Capture the cell that displays the provided text and extract its (X, Y) central coordinate. 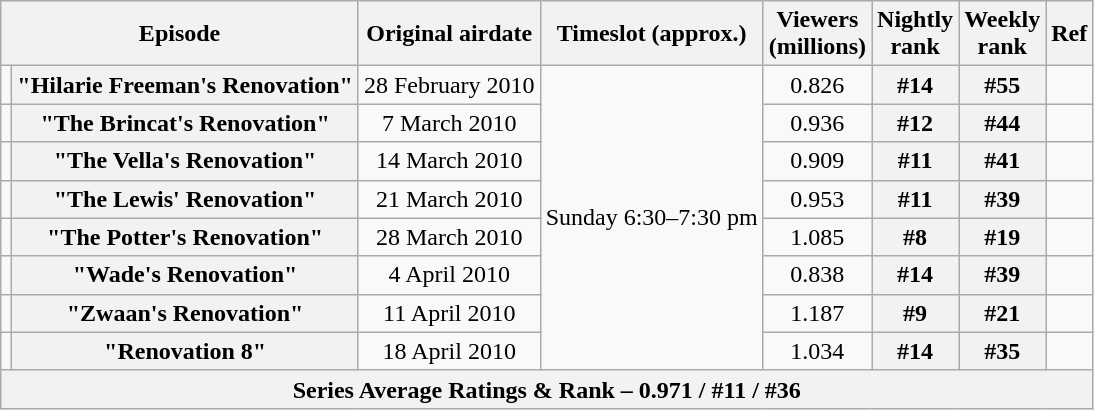
"Wade's Renovation" (186, 275)
Nightlyrank (916, 34)
#55 (1002, 85)
14 March 2010 (449, 161)
1.085 (817, 237)
21 March 2010 (449, 199)
#12 (916, 123)
#41 (1002, 161)
28 February 2010 (449, 85)
#19 (1002, 237)
18 April 2010 (449, 351)
Sunday 6:30–7:30 pm (652, 218)
28 March 2010 (449, 237)
#35 (1002, 351)
Series Average Ratings & Rank – 0.971 / #11 / #36 (547, 389)
0.953 (817, 199)
1.034 (817, 351)
0.838 (817, 275)
0.909 (817, 161)
"Hilarie Freeman's Renovation" (186, 85)
#44 (1002, 123)
Ref (1070, 34)
Weeklyrank (1002, 34)
"Zwaan's Renovation" (186, 313)
#9 (916, 313)
Original airdate (449, 34)
7 March 2010 (449, 123)
Episode (180, 34)
4 April 2010 (449, 275)
11 April 2010 (449, 313)
"Renovation 8" (186, 351)
"The Vella's Renovation" (186, 161)
"The Lewis' Renovation" (186, 199)
1.187 (817, 313)
0.826 (817, 85)
#21 (1002, 313)
0.936 (817, 123)
Timeslot (approx.) (652, 34)
"The Brincat's Renovation" (186, 123)
Viewers(millions) (817, 34)
#8 (916, 237)
"The Potter's Renovation" (186, 237)
